Scan for the cell matching the given text and deliver its (X, Y) coordinate at center. 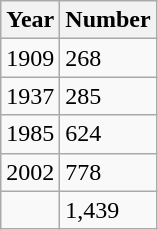
285 (108, 96)
1,439 (108, 210)
1909 (30, 58)
2002 (30, 172)
1985 (30, 134)
Number (108, 20)
Year (30, 20)
268 (108, 58)
778 (108, 172)
624 (108, 134)
1937 (30, 96)
